Find where the given text appears and provide that cell's center as (X, Y) coordinate. 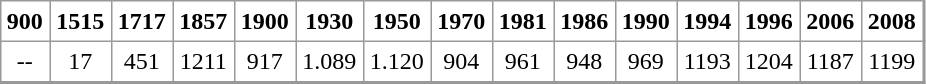
1981 (523, 21)
1996 (769, 21)
1930 (330, 21)
1857 (203, 21)
969 (646, 62)
1211 (203, 62)
900 (25, 21)
1199 (892, 62)
1204 (769, 62)
2006 (831, 21)
961 (523, 62)
1950 (397, 21)
1.120 (397, 62)
1187 (831, 62)
1515 (81, 21)
948 (585, 62)
2008 (892, 21)
1717 (142, 21)
1986 (585, 21)
17 (81, 62)
1970 (461, 21)
-- (25, 62)
1.089 (330, 62)
1193 (707, 62)
451 (142, 62)
1994 (707, 21)
904 (461, 62)
1990 (646, 21)
1900 (265, 21)
917 (265, 62)
